Search for the cell housing the specified text and yield its (X, Y) center coordinate. 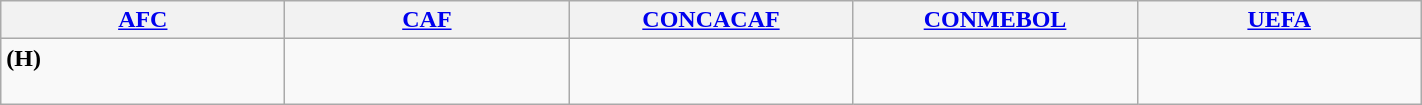
(H) (143, 72)
CONMEBOL (995, 20)
AFC (143, 20)
UEFA (1279, 20)
CONCACAF (711, 20)
CAF (427, 20)
